Detect which cell encompasses the target text, then output its [X, Y] center coordinate. 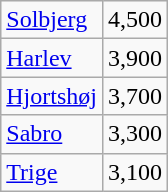
Trige [52, 172]
3,700 [134, 96]
Hjortshøj [52, 96]
3,900 [134, 58]
Solbjerg [52, 20]
Harlev [52, 58]
Sabro [52, 134]
3,300 [134, 134]
3,100 [134, 172]
4,500 [134, 20]
